Provide the (X, Y) coordinate of the cell's center where the given text is located.  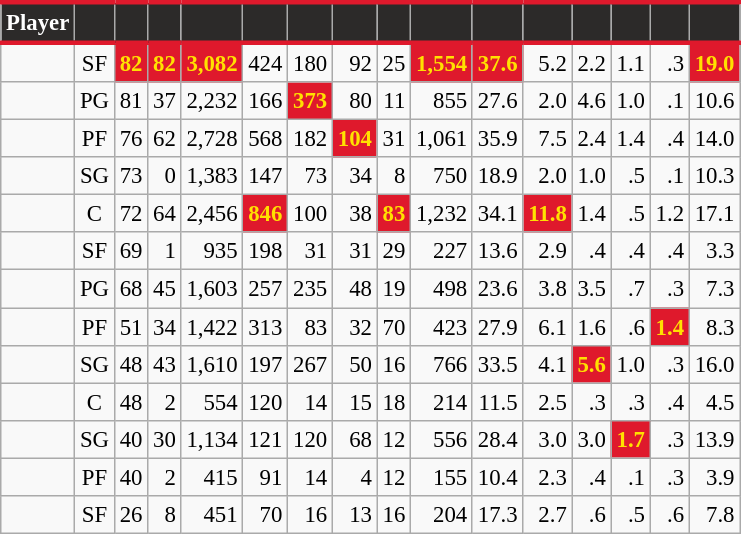
155 (442, 477)
91 (266, 477)
313 (266, 327)
855 (442, 101)
34.1 (497, 214)
7.8 (714, 515)
182 (310, 139)
2.7 (548, 515)
214 (442, 402)
451 (212, 515)
750 (442, 176)
147 (266, 176)
11.5 (497, 402)
27.9 (497, 327)
23.6 (497, 289)
29 (394, 251)
3,082 (212, 62)
554 (212, 402)
43 (164, 364)
2,456 (212, 214)
198 (266, 251)
1,610 (212, 364)
4.1 (548, 364)
180 (310, 62)
64 (164, 214)
0 (164, 176)
104 (354, 139)
62 (164, 139)
37.6 (497, 62)
7.3 (714, 289)
1,383 (212, 176)
32 (354, 327)
197 (266, 364)
10.6 (714, 101)
6.1 (548, 327)
568 (266, 139)
204 (442, 515)
Player (38, 22)
3.8 (548, 289)
1.2 (670, 214)
2.4 (592, 139)
423 (442, 327)
1,603 (212, 289)
92 (354, 62)
51 (130, 327)
19 (394, 289)
5.6 (592, 364)
227 (442, 251)
17.3 (497, 515)
10.3 (714, 176)
2.9 (548, 251)
10.4 (497, 477)
3.3 (714, 251)
11 (394, 101)
81 (130, 101)
38 (354, 214)
846 (266, 214)
1.7 (630, 439)
27.6 (497, 101)
3.9 (714, 477)
2.3 (548, 477)
498 (442, 289)
14.0 (714, 139)
.7 (630, 289)
76 (130, 139)
15 (354, 402)
37 (164, 101)
2,232 (212, 101)
2,728 (212, 139)
18.9 (497, 176)
28.4 (497, 439)
4.6 (592, 101)
1.6 (592, 327)
766 (442, 364)
424 (266, 62)
45 (164, 289)
1,134 (212, 439)
4 (354, 477)
1,422 (212, 327)
69 (130, 251)
19.0 (714, 62)
2.2 (592, 62)
121 (266, 439)
3.5 (592, 289)
415 (212, 477)
30 (164, 439)
5.2 (548, 62)
235 (310, 289)
8.3 (714, 327)
1.1 (630, 62)
17.1 (714, 214)
25 (394, 62)
1,232 (442, 214)
7.5 (548, 139)
166 (266, 101)
1,554 (442, 62)
26 (130, 515)
2.5 (548, 402)
1,061 (442, 139)
13.6 (497, 251)
1 (164, 251)
267 (310, 364)
100 (310, 214)
935 (212, 251)
13 (354, 515)
16.0 (714, 364)
4.5 (714, 402)
11.8 (548, 214)
80 (354, 101)
13.9 (714, 439)
373 (310, 101)
35.9 (497, 139)
50 (354, 364)
257 (266, 289)
18 (394, 402)
33.5 (497, 364)
556 (442, 439)
72 (130, 214)
